Identify which cell holds the provided text, then report its (X, Y) central coordinate. 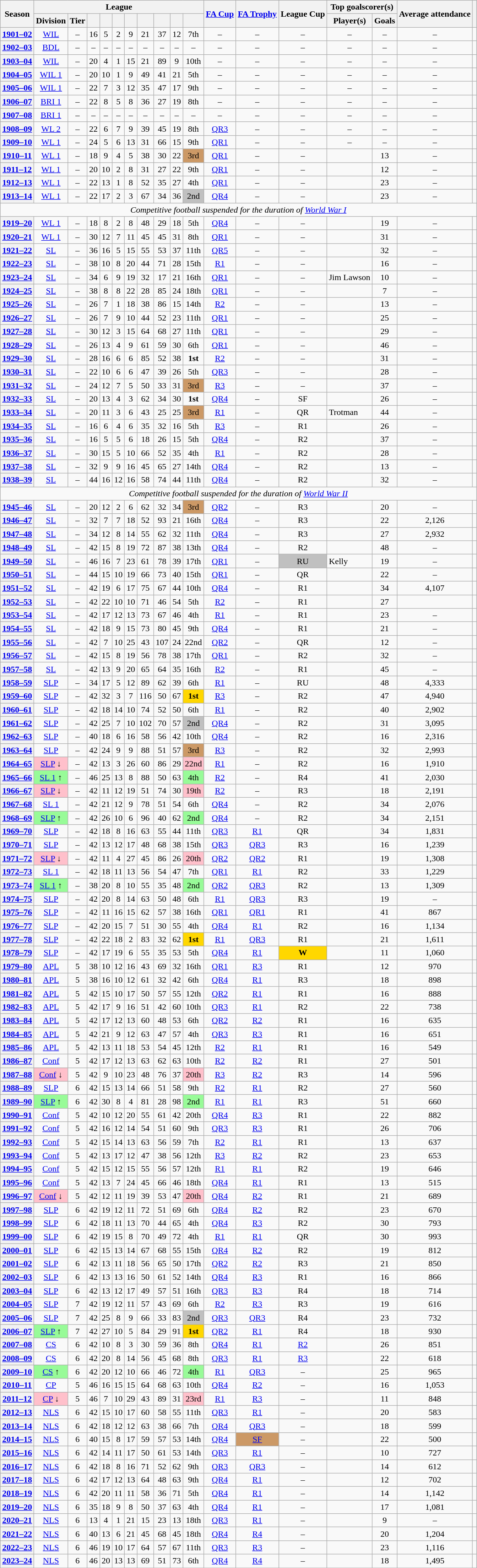
1957–58 (17, 669)
1933–34 (17, 413)
1,229 (435, 872)
1969–70 (17, 831)
1998–99 (17, 1223)
2003–04 (17, 1291)
1928–29 (17, 345)
867 (435, 912)
1,239 (435, 845)
702 (435, 1480)
2,902 (435, 710)
1,053 (435, 1385)
1994–95 (17, 1169)
Season (17, 14)
732 (435, 1318)
2018–19 (17, 1493)
1970–71 (17, 845)
2007–08 (17, 1345)
1951–52 (17, 588)
1,309 (435, 885)
2023–24 (17, 1561)
116 (146, 696)
888 (435, 993)
2022–23 (17, 1547)
1948–49 (17, 547)
1972–73 (17, 872)
618 (435, 1358)
1,116 (435, 1547)
2,151 (435, 818)
1986–87 (17, 1061)
2004–05 (17, 1304)
651 (435, 1034)
2015–16 (17, 1453)
96 (146, 818)
2,932 (435, 534)
1945–46 (17, 507)
1,081 (435, 1507)
1975–76 (17, 912)
1982–83 (17, 1007)
1992–93 (17, 1142)
1977–78 (17, 939)
2011–12 (17, 1399)
2,030 (435, 777)
1997–98 (17, 1209)
1966–67 (17, 791)
812 (435, 1250)
1978–79 (17, 953)
1905–06 (17, 88)
898 (435, 980)
2,076 (435, 804)
646 (435, 1169)
2005–06 (17, 1318)
1925–26 (17, 304)
2,993 (435, 750)
1955–56 (17, 642)
616 (435, 1304)
1927–28 (17, 331)
1912–13 (17, 183)
1968–69 (17, 818)
714 (435, 1291)
583 (435, 1412)
1937–38 (17, 466)
1,204 (435, 1534)
599 (435, 1426)
500 (435, 1439)
2013–14 (17, 1426)
670 (435, 1209)
1909–10 (17, 142)
612 (435, 1466)
1976–77 (17, 926)
CP (51, 1385)
596 (435, 1075)
1,060 (435, 953)
2,191 (435, 791)
1963–64 (17, 750)
866 (435, 1277)
1995–96 (17, 1182)
W (303, 953)
BDL (51, 48)
1967–68 (17, 804)
1902–03 (17, 48)
FA Cup (220, 14)
635 (435, 1020)
1926–27 (17, 318)
1936–37 (17, 453)
515 (435, 1182)
1911–12 (17, 169)
CP ↓ (51, 1399)
13th (193, 547)
2,316 (435, 737)
CS ↑ (51, 1372)
1952–53 (17, 602)
91 (177, 1331)
2002–03 (17, 1277)
2008–09 (17, 1358)
2009–10 (17, 1372)
1908–09 (17, 129)
1954–55 (17, 629)
1924–25 (17, 291)
WL 2 (51, 129)
2016–17 (17, 1466)
2021–22 (17, 1534)
1973–74 (17, 885)
1990–91 (17, 1115)
75 (146, 588)
Competitive football suspended for the duration of World War I (239, 210)
706 (435, 1129)
2001–02 (17, 1264)
1901–02 (17, 34)
1958–59 (17, 683)
1938–39 (17, 480)
1910–11 (17, 155)
560 (435, 1088)
Competitive football suspended for the duration of World War II (239, 493)
1946–47 (17, 520)
1923–24 (17, 277)
81 (146, 1102)
1922–23 (17, 264)
3,095 (435, 723)
1991–92 (17, 1129)
2012–13 (17, 1412)
1949–50 (17, 561)
851 (435, 1345)
Goals (385, 21)
FA Trophy (257, 14)
1993–94 (17, 1155)
1906–07 (17, 102)
1921–22 (17, 250)
1996–97 (17, 1196)
930 (435, 1331)
1913–14 (17, 196)
Average attendance (435, 14)
1988–89 (17, 1088)
501 (435, 1061)
549 (435, 1048)
League (119, 7)
98 (177, 1102)
882 (435, 1115)
1934–35 (17, 426)
727 (435, 1453)
Tier (77, 21)
102 (146, 723)
Player(s) (349, 21)
1,611 (435, 939)
2000–01 (17, 1250)
2017–18 (17, 1480)
1959–60 (17, 696)
107 (162, 642)
1984–85 (17, 1034)
2010–11 (17, 1385)
93 (162, 520)
793 (435, 1223)
4,333 (435, 683)
1965–66 (17, 777)
1980–81 (17, 980)
1,134 (435, 926)
1989–90 (17, 1102)
4,940 (435, 696)
1971–72 (17, 858)
1983–84 (17, 1020)
1979–80 (17, 966)
1985–86 (17, 1048)
637 (435, 1142)
1961–62 (17, 723)
1947–48 (17, 534)
660 (435, 1102)
4,107 (435, 588)
QR5 (220, 250)
80 (162, 629)
Division (51, 21)
1964–65 (17, 764)
23rd (193, 1399)
970 (435, 966)
1907–08 (17, 115)
738 (435, 1007)
1932–33 (17, 399)
1974–75 (17, 899)
1919–20 (17, 223)
19th (193, 791)
1,142 (435, 1493)
1,495 (435, 1561)
1904–05 (17, 75)
1930–31 (17, 372)
2,126 (435, 520)
1953–54 (17, 615)
Jim Lawson (349, 277)
1920–21 (17, 237)
1929–30 (17, 358)
2020–21 (17, 1520)
2006–07 (17, 1331)
Trotman (349, 413)
1981–82 (17, 993)
Kelly (349, 561)
1960–61 (17, 710)
1950–51 (17, 574)
2019–20 (17, 1507)
1,831 (435, 831)
965 (435, 1372)
848 (435, 1399)
1956–57 (17, 656)
1903–04 (17, 61)
1,308 (435, 858)
653 (435, 1155)
689 (435, 1196)
87 (162, 547)
1931–32 (17, 385)
76 (162, 1075)
Top goalscorer(s) (362, 7)
1962–63 (17, 737)
1,910 (435, 764)
850 (435, 1264)
84 (146, 1331)
1987–88 (17, 1075)
League Cup (303, 14)
993 (435, 1236)
2014–15 (17, 1439)
1935–36 (17, 439)
1999–00 (17, 1236)
